Output the [X, Y] coordinate of the center of the cell containing the given text.  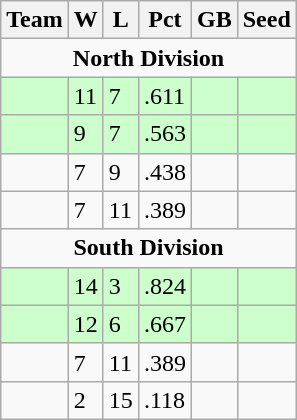
.438 [164, 172]
Team [35, 20]
.563 [164, 134]
6 [120, 324]
North Division [149, 58]
L [120, 20]
2 [86, 400]
.611 [164, 96]
South Division [149, 248]
15 [120, 400]
3 [120, 286]
Seed [266, 20]
Pct [164, 20]
.667 [164, 324]
14 [86, 286]
GB [214, 20]
.118 [164, 400]
.824 [164, 286]
12 [86, 324]
W [86, 20]
